Capture the cell that displays the provided text and extract its [x, y] central coordinate. 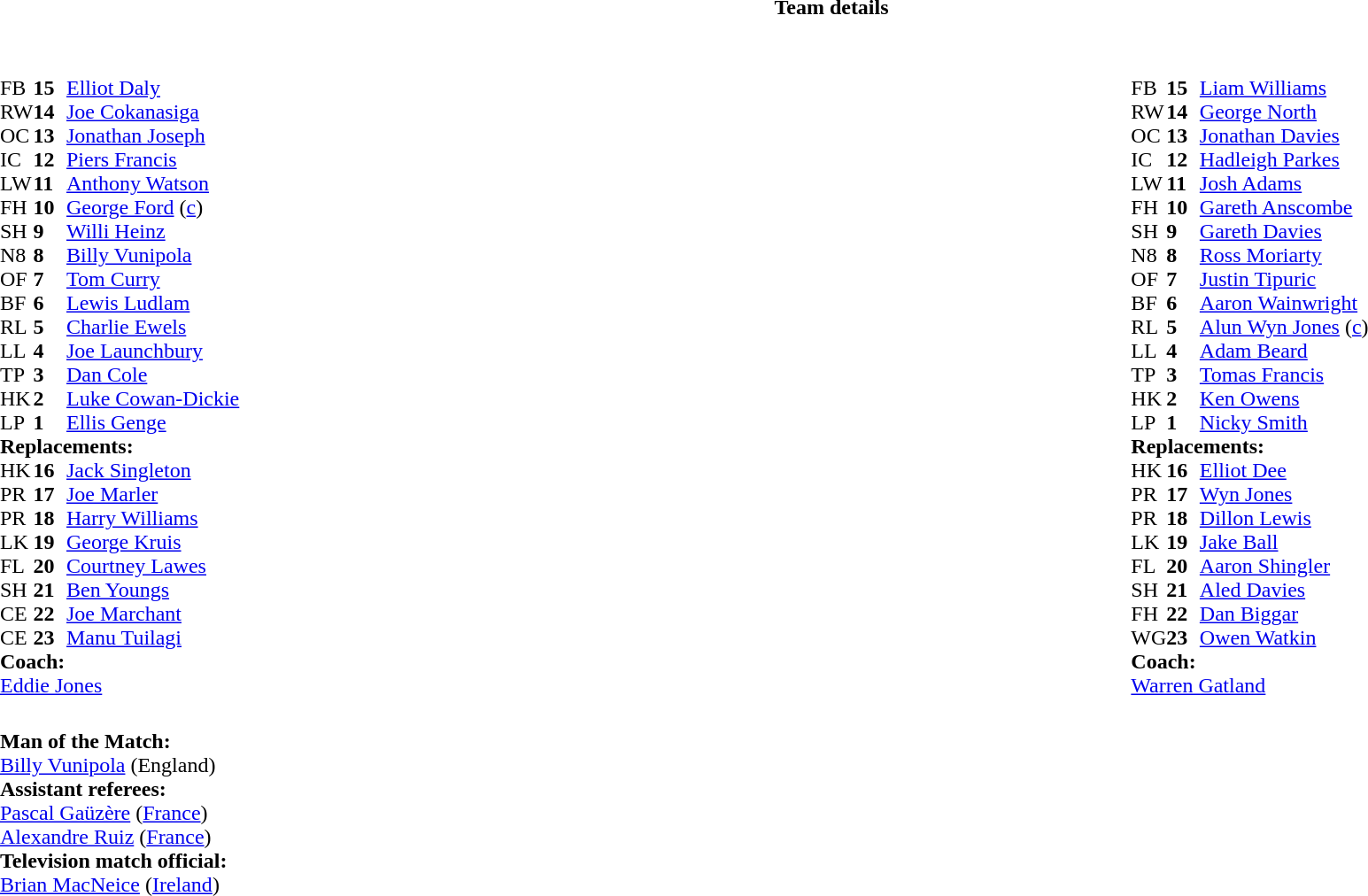
Jack Singleton [152, 471]
George Ford (c) [152, 207]
Ellis Genge [152, 423]
Willi Heinz [152, 232]
Dan Cole [152, 375]
Billy Vunipola [152, 255]
Manu Tuilagi [152, 637]
Tom Curry [152, 280]
Eddie Jones [120, 685]
WG [1148, 637]
Luke Cowan-Dickie [152, 398]
Joe Launchbury [152, 351]
Harry Williams [152, 519]
Courtney Lawes [152, 567]
Ben Youngs [152, 590]
Elliot Daly [152, 89]
Warren Gatland [1249, 685]
Jonathan Joseph [152, 136]
Joe Marler [152, 494]
Anthony Watson [152, 184]
George Kruis [152, 542]
Charlie Ewels [152, 328]
Joe Marchant [152, 614]
Lewis Ludlam [152, 303]
Piers Francis [152, 159]
Joe Cokanasiga [152, 112]
